Output the (X, Y) coordinate of the center of the cell containing the given text.  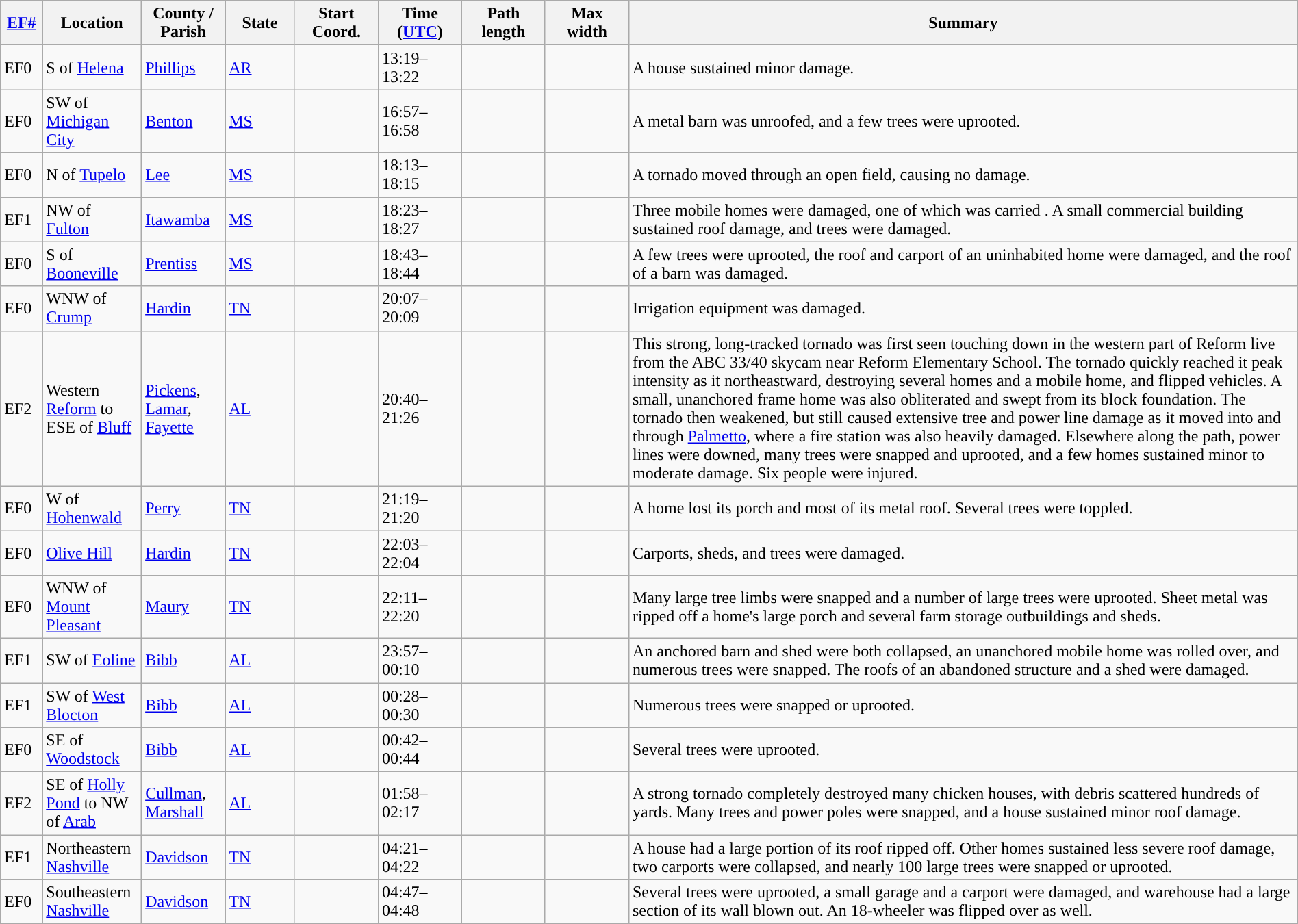
13:19–13:22 (420, 67)
Olive Hill (92, 553)
Numerous trees were snapped or uprooted. (963, 705)
Irrigation equipment was damaged. (963, 308)
Three mobile homes were damaged, one of which was carried . A small commercial building sustained roof damage, and trees were damaged. (963, 219)
SW of Michigan City (92, 121)
WNW of Mount Pleasant (92, 606)
Path length (503, 23)
AR (260, 67)
22:11–22:20 (420, 606)
23:57–00:10 (420, 660)
A few trees were uprooted, the roof and carport of an uninhabited home were damaged, and the roof of a barn was damaged. (963, 264)
Summary (963, 23)
Start Coord. (336, 23)
SW of Eoline (92, 660)
Perry (183, 508)
Carports, sheds, and trees were damaged. (963, 553)
Northeastern Nashville (92, 857)
21:19–21:20 (420, 508)
A house sustained minor damage. (963, 67)
Cullman, Marshall (183, 804)
WNW of Crump (92, 308)
01:58–02:17 (420, 804)
A metal barn was unroofed, and a few trees were uprooted. (963, 121)
00:42–00:44 (420, 750)
Time (UTC) (420, 23)
Benton (183, 121)
Western Reform to ESE of Bluff (92, 408)
Itawamba (183, 219)
S of Helena (92, 67)
20:07–20:09 (420, 308)
Pickens, Lamar, Fayette (183, 408)
SE of Woodstock (92, 750)
State (260, 23)
04:21–04:22 (420, 857)
A home lost its porch and most of its metal roof. Several trees were toppled. (963, 508)
Several trees were uprooted. (963, 750)
A tornado moved through an open field, causing no damage. (963, 175)
00:28–00:30 (420, 705)
NW of Fulton (92, 219)
20:40–21:26 (420, 408)
04:47–04:48 (420, 902)
W of Hohenwald (92, 508)
Max width (587, 23)
Southeastern Nashville (92, 902)
SE of Holly Pond to NW of Arab (92, 804)
County / Parish (183, 23)
Phillips (183, 67)
18:43–18:44 (420, 264)
16:57–16:58 (420, 121)
18:13–18:15 (420, 175)
Maury (183, 606)
18:23–18:27 (420, 219)
Prentiss (183, 264)
Location (92, 23)
S of Booneville (92, 264)
22:03–22:04 (420, 553)
N of Tupelo (92, 175)
Lee (183, 175)
SW of West Blocton (92, 705)
EF# (22, 23)
